Output the [x, y] coordinate of the center of the cell containing the given text.  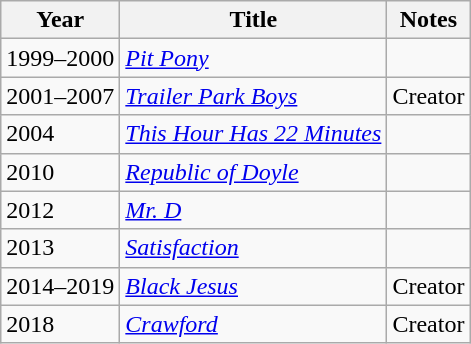
This Hour Has 22 Minutes [254, 134]
Black Jesus [254, 286]
2013 [60, 248]
Year [60, 20]
2001–2007 [60, 96]
1999–2000 [60, 58]
Pit Pony [254, 58]
Republic of Doyle [254, 172]
2018 [60, 324]
Satisfaction [254, 248]
Crawford [254, 324]
Mr. D [254, 210]
Trailer Park Boys [254, 96]
Title [254, 20]
2004 [60, 134]
2012 [60, 210]
2014–2019 [60, 286]
Notes [428, 20]
2010 [60, 172]
